Find where the given text appears and provide that cell's center as (X, Y) coordinate. 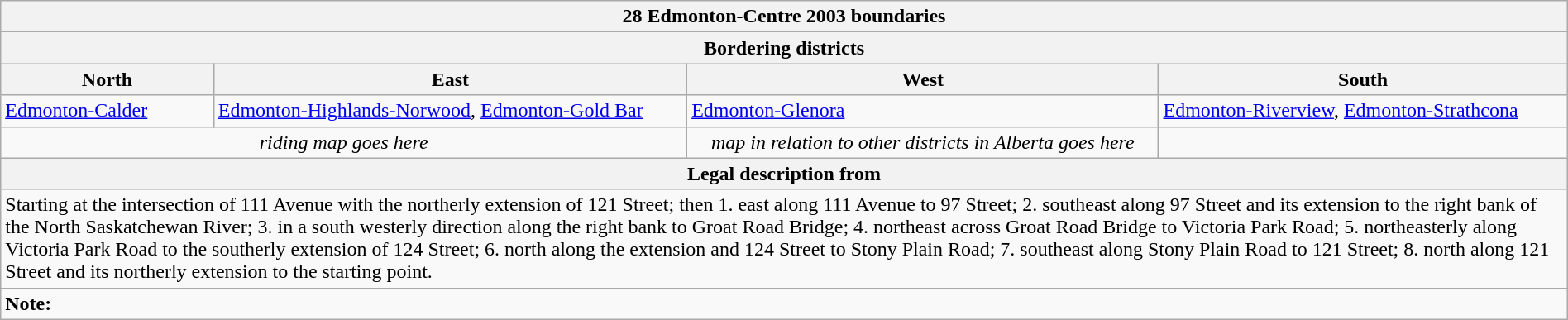
Edmonton-Riverview, Edmonton-Strathcona (1363, 111)
West (923, 79)
Legal description from (784, 174)
South (1363, 79)
Bordering districts (784, 48)
28 Edmonton-Centre 2003 boundaries (784, 17)
Edmonton-Highlands-Norwood, Edmonton-Gold Bar (450, 111)
Edmonton-Glenora (923, 111)
map in relation to other districts in Alberta goes here (923, 142)
Edmonton-Calder (108, 111)
North (108, 79)
Note: (784, 303)
riding map goes here (344, 142)
East (450, 79)
